Locate the cell with the specified text and output its (X, Y) center coordinate. 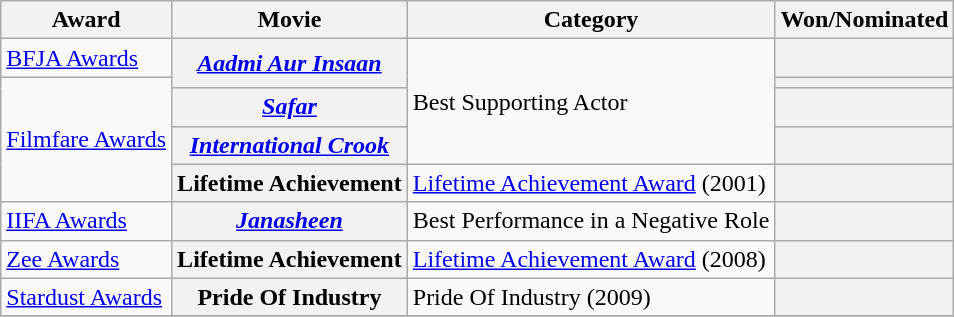
Award (86, 20)
Safar (290, 107)
Best Performance in a Negative Role (591, 221)
Filmfare Awards (86, 140)
Category (591, 20)
Best Supporting Actor (591, 102)
Stardust Awards (86, 297)
BFJA Awards (86, 58)
IIFA Awards (86, 221)
Aadmi Aur Insaan (290, 64)
Janasheen (290, 221)
Won/Nominated (864, 20)
Lifetime Achievement Award (2001) (591, 183)
International Crook (290, 145)
Zee Awards (86, 259)
Pride Of Industry (2009) (591, 297)
Movie (290, 20)
Lifetime Achievement Award (2008) (591, 259)
Pride Of Industry (290, 297)
